Pinpoint the cell where the given text exists, returning its [X, Y] midpoint coordinate. 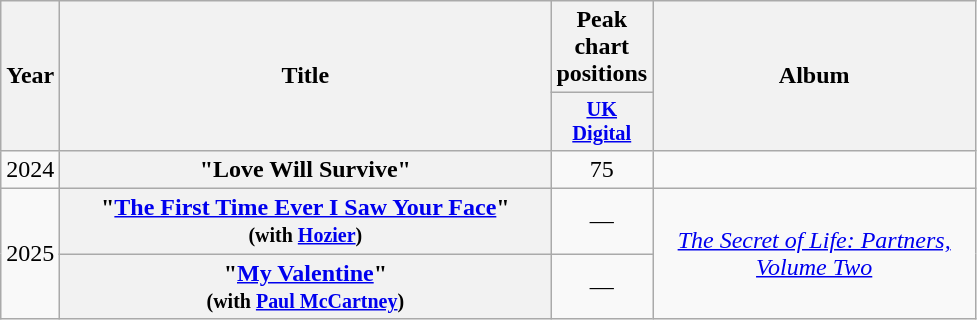
Year [30, 76]
Album [814, 76]
"The First Time Ever I Saw Your Face"(with Hozier) [306, 222]
2025 [30, 254]
The Secret of Life: Partners, Volume Two [814, 254]
Peak chart positions [602, 47]
UK Digital [602, 122]
75 [602, 169]
Title [306, 76]
"Love Will Survive" [306, 169]
"My Valentine"(with Paul McCartney) [306, 286]
2024 [30, 169]
